For the text-containing cell, return its midpoint in [x, y] coordinate format. 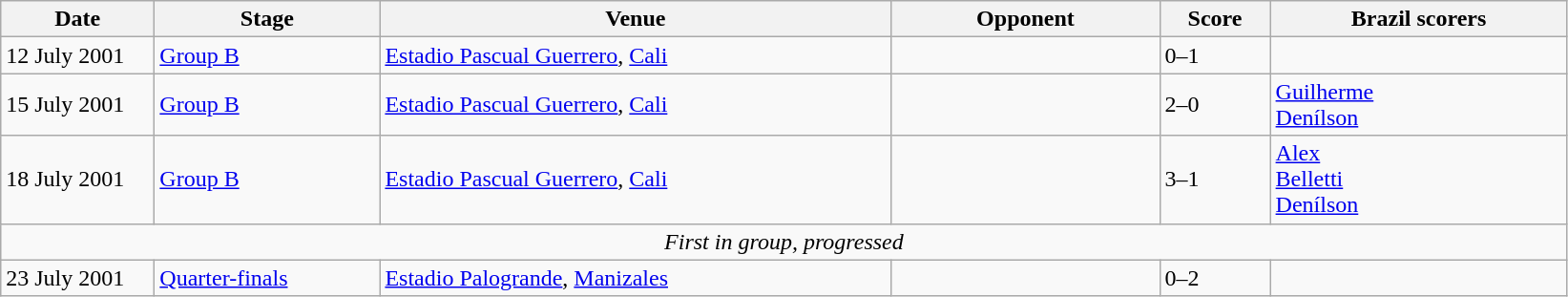
Score [1215, 19]
Stage [267, 19]
Date [78, 19]
0–1 [1215, 55]
18 July 2001 [78, 180]
Quarter-finals [267, 278]
Venue [636, 19]
3–1 [1215, 180]
Brazil scorers [1418, 19]
0–2 [1215, 278]
Estadio Palogrande, Manizales [636, 278]
23 July 2001 [78, 278]
15 July 2001 [78, 105]
Guilherme Denílson [1418, 105]
12 July 2001 [78, 55]
First in group, progressed [784, 242]
Opponent [1025, 19]
Alex Belletti Denílson [1418, 180]
2–0 [1215, 105]
